Capture the cell that displays the provided text and extract its [X, Y] central coordinate. 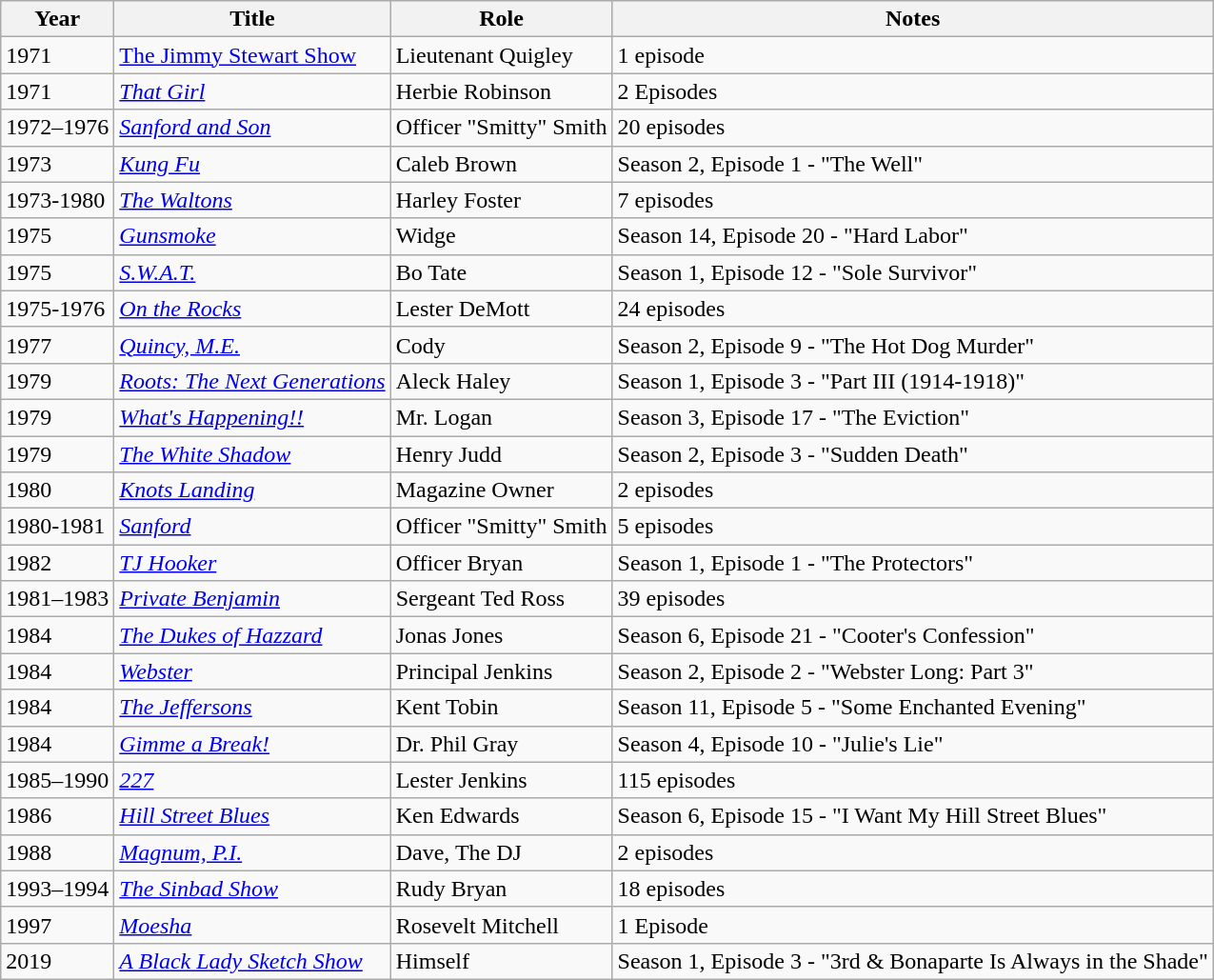
Mr. Logan [501, 417]
1997 [57, 925]
Dr. Phil Gray [501, 744]
Lester Jenkins [501, 780]
7 episodes [912, 200]
1980 [57, 490]
1973 [57, 164]
Notes [912, 19]
227 [252, 780]
Hill Street Blues [252, 816]
Private Benjamin [252, 599]
Rudy Bryan [501, 889]
Season 11, Episode 5 - "Some Enchanted Evening" [912, 708]
The Sinbad Show [252, 889]
S.W.A.T. [252, 272]
Season 2, Episode 9 - "The Hot Dog Murder" [912, 345]
1973-1980 [57, 200]
18 episodes [912, 889]
Sanford and Son [252, 128]
24 episodes [912, 309]
Season 1, Episode 12 - "Sole Survivor" [912, 272]
Herbie Robinson [501, 91]
2 Episodes [912, 91]
Season 4, Episode 10 - "Julie's Lie" [912, 744]
Cody [501, 345]
The Waltons [252, 200]
2019 [57, 961]
Jonas Jones [501, 635]
1 Episode [912, 925]
Knots Landing [252, 490]
Gimme a Break! [252, 744]
1985–1990 [57, 780]
Title [252, 19]
Season 1, Episode 1 - "The Protectors" [912, 563]
Season 2, Episode 1 - "The Well" [912, 164]
Sanford [252, 527]
5 episodes [912, 527]
1993–1994 [57, 889]
Caleb Brown [501, 164]
1980-1981 [57, 527]
The Jeffersons [252, 708]
Gunsmoke [252, 236]
39 episodes [912, 599]
20 episodes [912, 128]
1975-1976 [57, 309]
Ken Edwards [501, 816]
Dave, The DJ [501, 852]
On the Rocks [252, 309]
Quincy, M.E. [252, 345]
Lieutenant Quigley [501, 55]
Role [501, 19]
Bo Tate [501, 272]
1982 [57, 563]
Season 3, Episode 17 - "The Eviction" [912, 417]
1981–1983 [57, 599]
TJ Hooker [252, 563]
Himself [501, 961]
A Black Lady Sketch Show [252, 961]
1988 [57, 852]
Sergeant Ted Ross [501, 599]
Season 1, Episode 3 - "3rd & Bonaparte Is Always in the Shade" [912, 961]
Moesha [252, 925]
Lester DeMott [501, 309]
1 episode [912, 55]
Season 6, Episode 15 - "I Want My Hill Street Blues" [912, 816]
The White Shadow [252, 454]
1986 [57, 816]
Magnum, P.I. [252, 852]
Officer Bryan [501, 563]
Season 6, Episode 21 - "Cooter's Confession" [912, 635]
Kent Tobin [501, 708]
Webster [252, 671]
Henry Judd [501, 454]
What's Happening!! [252, 417]
115 episodes [912, 780]
Year [57, 19]
Rosevelt Mitchell [501, 925]
The Dukes of Hazzard [252, 635]
Magazine Owner [501, 490]
Season 2, Episode 2 - "Webster Long: Part 3" [912, 671]
Principal Jenkins [501, 671]
Season 1, Episode 3 - "Part III (1914-1918)" [912, 381]
Roots: The Next Generations [252, 381]
1977 [57, 345]
1972–1976 [57, 128]
The Jimmy Stewart Show [252, 55]
Season 2, Episode 3 - "Sudden Death" [912, 454]
Season 14, Episode 20 - "Hard Labor" [912, 236]
Aleck Haley [501, 381]
Widge [501, 236]
Harley Foster [501, 200]
Kung Fu [252, 164]
That Girl [252, 91]
